Pinpoint the cell where the given text exists, returning its (X, Y) midpoint coordinate. 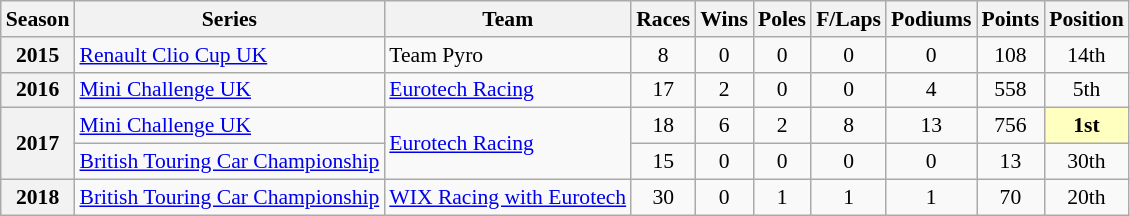
1st (1086, 126)
2017 (38, 144)
17 (663, 90)
558 (1011, 90)
6 (724, 126)
108 (1011, 55)
15 (663, 162)
Team Pyro (508, 55)
30 (663, 197)
Wins (724, 19)
F/Laps (848, 19)
Races (663, 19)
4 (932, 90)
756 (1011, 126)
Season (38, 19)
Poles (782, 19)
Position (1086, 19)
14th (1086, 55)
Points (1011, 19)
Series (229, 19)
Team (508, 19)
70 (1011, 197)
Podiums (932, 19)
5th (1086, 90)
2018 (38, 197)
30th (1086, 162)
WIX Racing with Eurotech (508, 197)
Renault Clio Cup UK (229, 55)
18 (663, 126)
2015 (38, 55)
20th (1086, 197)
2016 (38, 90)
